Find where the given text appears and provide that cell's center as (X, Y) coordinate. 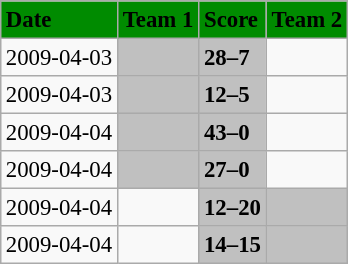
28–7 (233, 57)
Team 2 (306, 20)
12–20 (233, 208)
Team 1 (158, 20)
27–0 (233, 170)
Date (58, 20)
Score (233, 20)
12–5 (233, 95)
43–0 (233, 133)
14–15 (233, 245)
